For the text-containing cell, return its midpoint in (x, y) coordinate format. 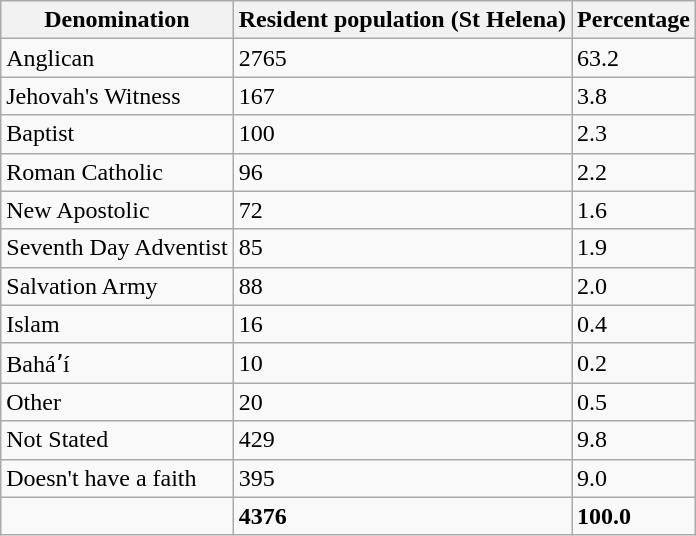
16 (402, 324)
100 (402, 134)
Salvation Army (117, 286)
Doesn't have a faith (117, 478)
20 (402, 402)
72 (402, 210)
395 (402, 478)
Baptist (117, 134)
10 (402, 363)
0.4 (634, 324)
Not Stated (117, 440)
3.8 (634, 96)
429 (402, 440)
9.0 (634, 478)
100.0 (634, 516)
88 (402, 286)
96 (402, 172)
0.5 (634, 402)
167 (402, 96)
2.2 (634, 172)
2.0 (634, 286)
2.3 (634, 134)
New Apostolic (117, 210)
9.8 (634, 440)
1.9 (634, 248)
Denomination (117, 20)
Anglican (117, 58)
Seventh Day Adventist (117, 248)
2765 (402, 58)
Jehovah's Witness (117, 96)
Roman Catholic (117, 172)
Resident population (St Helena) (402, 20)
0.2 (634, 363)
Islam (117, 324)
85 (402, 248)
Other (117, 402)
1.6 (634, 210)
Baháʼí (117, 363)
Percentage (634, 20)
63.2 (634, 58)
4376 (402, 516)
